Scan for the cell matching the given text and deliver its (x, y) coordinate at center. 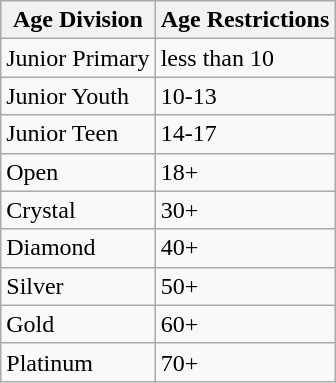
70+ (245, 362)
Platinum (78, 362)
Junior Youth (78, 96)
10-13 (245, 96)
less than 10 (245, 58)
Crystal (78, 210)
30+ (245, 210)
Junior Primary (78, 58)
Gold (78, 324)
Age Division (78, 20)
50+ (245, 286)
Open (78, 172)
Junior Teen (78, 134)
40+ (245, 248)
Age Restrictions (245, 20)
Diamond (78, 248)
60+ (245, 324)
Silver (78, 286)
18+ (245, 172)
14-17 (245, 134)
